Capture the cell that displays the provided text and extract its [x, y] central coordinate. 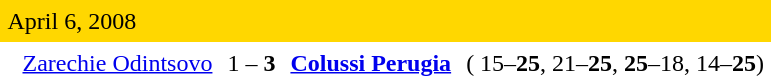
April 6, 2008 [230, 21]
